Pinpoint the cell where the given text exists, returning its [X, Y] midpoint coordinate. 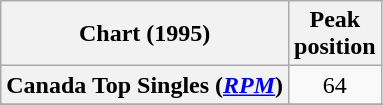
Peakposition [335, 34]
64 [335, 85]
Canada Top Singles (RPM) [145, 85]
Chart (1995) [145, 34]
